Return (X, Y) of the center of cell containing provided text 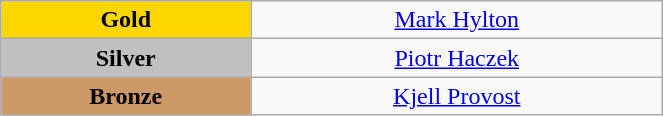
Gold (126, 20)
Kjell Provost (457, 96)
Mark Hylton (457, 20)
Silver (126, 58)
Bronze (126, 96)
Piotr Haczek (457, 58)
